Pinpoint the cell where the given text exists, returning its (X, Y) midpoint coordinate. 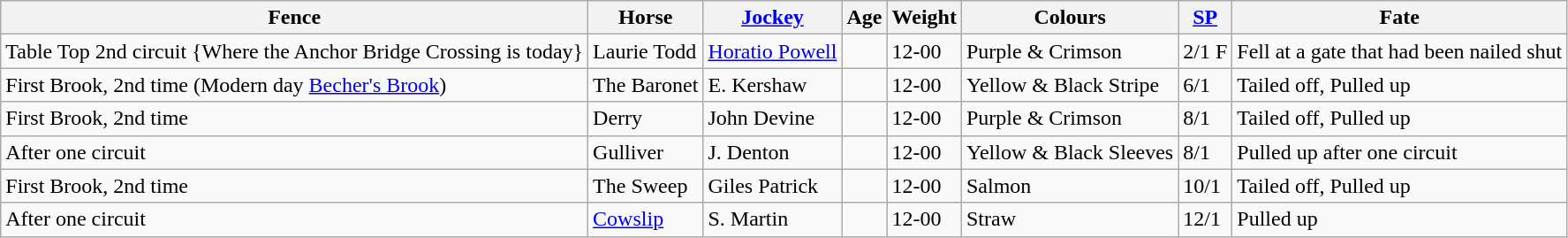
J. Denton (772, 152)
Straw (1069, 219)
First Brook, 2nd time (Modern day Becher's Brook) (295, 85)
Cowslip (646, 219)
Fell at a gate that had been nailed shut (1399, 51)
SP (1205, 18)
Giles Patrick (772, 186)
Yellow & Black Sleeves (1069, 152)
Horatio Powell (772, 51)
The Baronet (646, 85)
Pulled up after one circuit (1399, 152)
E. Kershaw (772, 85)
10/1 (1205, 186)
Fate (1399, 18)
Derry (646, 119)
6/1 (1205, 85)
S. Martin (772, 219)
Yellow & Black Stripe (1069, 85)
Gulliver (646, 152)
Horse (646, 18)
Laurie Todd (646, 51)
The Sweep (646, 186)
Jockey (772, 18)
Table Top 2nd circuit {Where the Anchor Bridge Crossing is today} (295, 51)
Fence (295, 18)
John Devine (772, 119)
2/1 F (1205, 51)
Weight (924, 18)
Age (864, 18)
12/1 (1205, 219)
Pulled up (1399, 219)
Salmon (1069, 186)
Colours (1069, 18)
